Return [X, Y] of the center of cell containing provided text 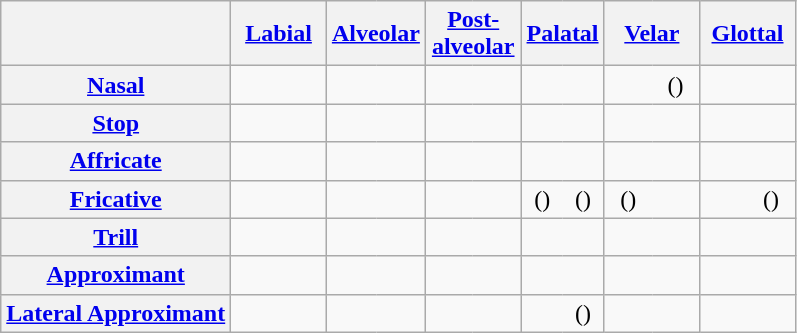
Trill [116, 237]
Alveolar [376, 34]
Post-alveolar [473, 34]
Nasal [116, 85]
Lateral Approximant [116, 313]
Glottal [748, 34]
Palatal [562, 34]
Stop [116, 123]
Affricate [116, 161]
Labial [279, 34]
Approximant [116, 275]
Velar [652, 34]
Fricative [116, 199]
